Find where the given text appears and provide that cell's center as [X, Y] coordinate. 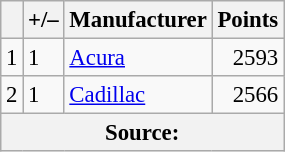
Manufacturer [138, 20]
Points [248, 20]
Source: [142, 133]
2 [12, 95]
2593 [248, 58]
2566 [248, 95]
Acura [138, 58]
+/– [44, 20]
Cadillac [138, 95]
